Return (x, y) of the center of cell containing provided text 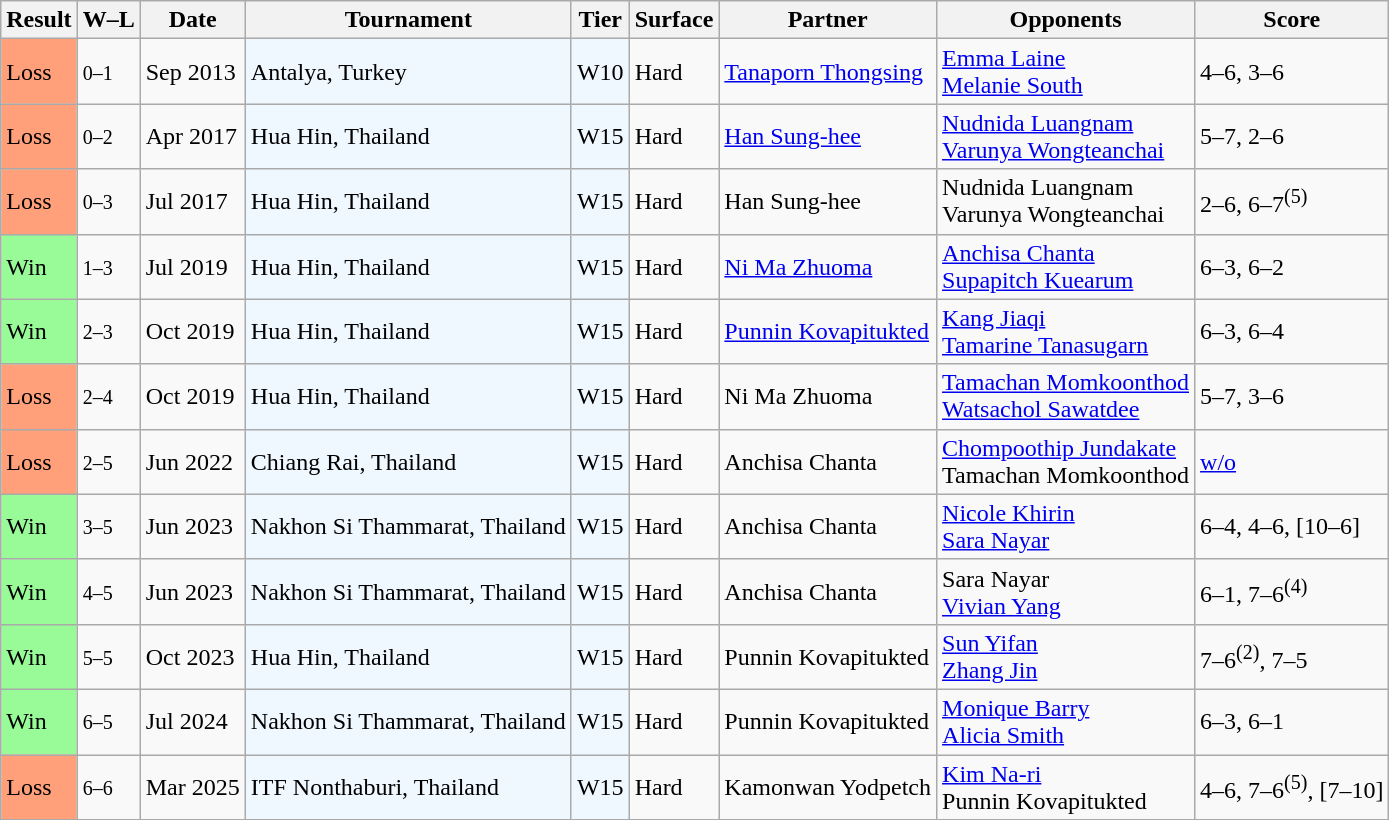
Chiang Rai, Thailand (408, 462)
W10 (600, 72)
4–5 (108, 592)
Monique Barry Alicia Smith (1066, 722)
0–3 (108, 202)
Tanaporn Thongsing (828, 72)
7–6(2), 7–5 (1292, 656)
6–6 (108, 786)
Tournament (408, 20)
5–5 (108, 656)
4–6, 3–6 (1292, 72)
4–6, 7–6(5), [7–10] (1292, 786)
Emma Laine Melanie South (1066, 72)
Tier (600, 20)
2–6, 6–7(5) (1292, 202)
Oct 2023 (192, 656)
Jun 2022 (192, 462)
Date (192, 20)
0–2 (108, 136)
Jul 2024 (192, 722)
6–5 (108, 722)
Kang Jiaqi Tamarine Tanasugarn (1066, 332)
Nicole Khirin Sara Nayar (1066, 526)
Sara Nayar Vivian Yang (1066, 592)
Mar 2025 (192, 786)
2–5 (108, 462)
5–7, 3–6 (1292, 396)
Antalya, Turkey (408, 72)
6–1, 7–6(4) (1292, 592)
5–7, 2–6 (1292, 136)
Result (39, 20)
w/o (1292, 462)
1–3 (108, 266)
Apr 2017 (192, 136)
Sep 2013 (192, 72)
6–3, 6–2 (1292, 266)
Jul 2017 (192, 202)
2–3 (108, 332)
Tamachan Momkoonthod Watsachol Sawatdee (1066, 396)
Partner (828, 20)
W–L (108, 20)
Jul 2019 (192, 266)
0–1 (108, 72)
Sun Yifan Zhang Jin (1066, 656)
3–5 (108, 526)
Kamonwan Yodpetch (828, 786)
Surface (674, 20)
Anchisa Chanta Supapitch Kuearum (1066, 266)
6–4, 4–6, [10–6] (1292, 526)
Chompoothip Jundakate Tamachan Momkoonthod (1066, 462)
Score (1292, 20)
2–4 (108, 396)
Kim Na-ri Punnin Kovapitukted (1066, 786)
6–3, 6–4 (1292, 332)
Opponents (1066, 20)
ITF Nonthaburi, Thailand (408, 786)
6–3, 6–1 (1292, 722)
